Extract the (x, y) coordinate from the center of the cell holding the provided text.  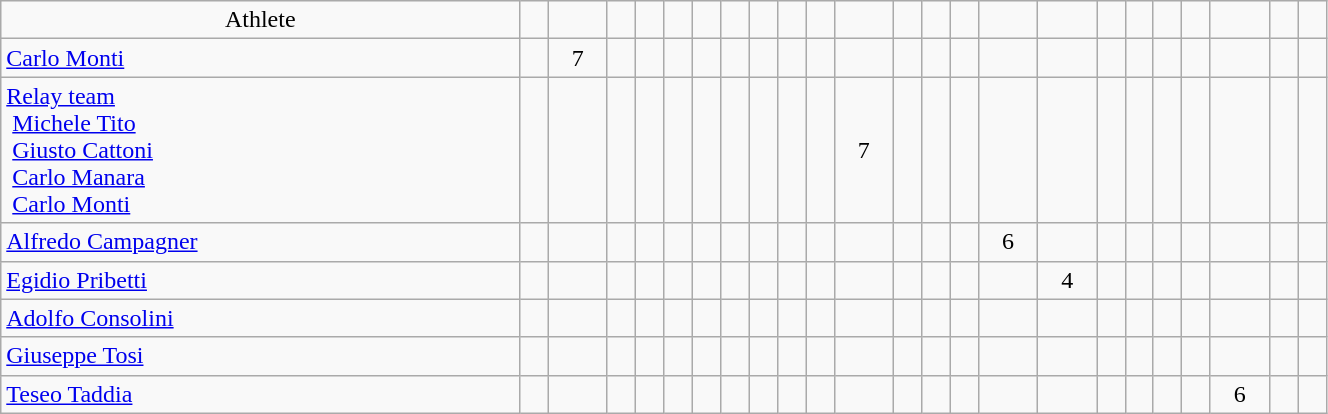
Egidio Pribetti (260, 280)
Athlete (260, 20)
Giuseppe Tosi (260, 356)
Alfredo Campagner (260, 242)
Teseo Taddia (260, 394)
4 (1068, 280)
Adolfo Consolini (260, 318)
Relay team Michele Tito Giusto Cattoni Carlo Manara Carlo Monti (260, 150)
Carlo Monti (260, 58)
